Detect which cell encompasses the target text, then output its (X, Y) center coordinate. 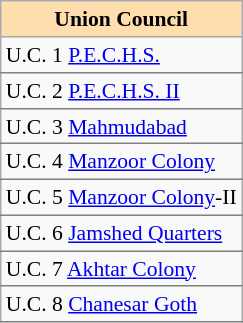
U.C. 5 Manzoor Colony-II (122, 197)
U.C. 8 Chanesar Goth (122, 304)
U.C. 4 Manzoor Colony (122, 162)
Union Council (122, 19)
U.C. 3 Mahmudabad (122, 126)
U.C. 2 P.E.C.H.S. II (122, 91)
U.C. 1 P.E.C.H.S. (122, 55)
U.C. 6 Jamshed Quarters (122, 233)
U.C. 7 Akhtar Colony (122, 269)
